Identify which cell holds the provided text, then report its [x, y] central coordinate. 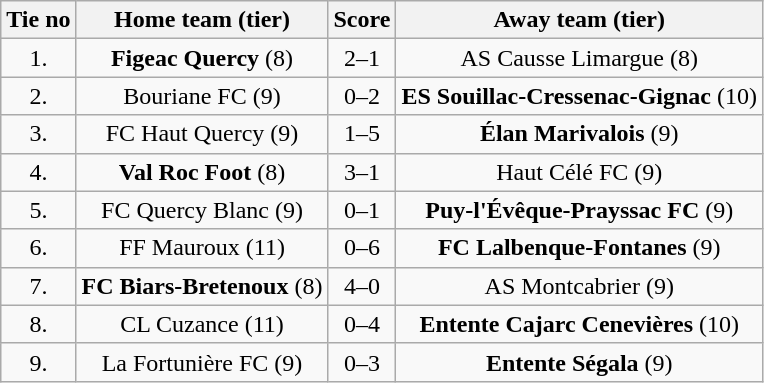
FC Quercy Blanc (9) [202, 210]
0–6 [362, 248]
7. [38, 286]
FC Haut Quercy (9) [202, 134]
4–0 [362, 286]
1. [38, 58]
2. [38, 96]
3. [38, 134]
Val Roc Foot (8) [202, 172]
Figeac Quercy (8) [202, 58]
3–1 [362, 172]
4. [38, 172]
Score [362, 20]
Puy-l'Évêque-Prayssac FC (9) [580, 210]
FF Mauroux (11) [202, 248]
5. [38, 210]
6. [38, 248]
0–3 [362, 362]
ES Souillac-Cressenac-Gignac (10) [580, 96]
Home team (tier) [202, 20]
8. [38, 324]
Élan Marivalois (9) [580, 134]
1–5 [362, 134]
La Fortunière FC (9) [202, 362]
AS Causse Limargue (8) [580, 58]
FC Biars-Bretenoux (8) [202, 286]
0–1 [362, 210]
AS Montcabrier (9) [580, 286]
9. [38, 362]
Haut Célé FC (9) [580, 172]
Entente Cajarc Cenevières (10) [580, 324]
Bouriane FC (9) [202, 96]
0–2 [362, 96]
Tie no [38, 20]
Entente Ségala (9) [580, 362]
0–4 [362, 324]
2–1 [362, 58]
FC Lalbenque-Fontanes (9) [580, 248]
CL Cuzance (11) [202, 324]
Away team (tier) [580, 20]
